Identify which cell holds the provided text, then report its (x, y) central coordinate. 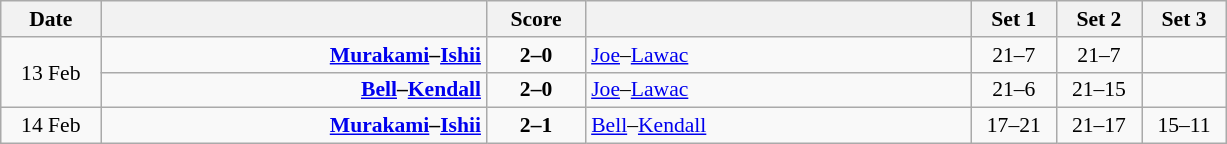
21–15 (1098, 90)
13 Feb (51, 72)
14 Feb (51, 126)
2–1 (536, 126)
Set 1 (1014, 19)
Set 2 (1098, 19)
Score (536, 19)
Set 3 (1184, 19)
17–21 (1014, 126)
21–6 (1014, 90)
21–17 (1098, 126)
15–11 (1184, 126)
Date (51, 19)
